Scan for the cell matching the given text and deliver its [X, Y] coordinate at center. 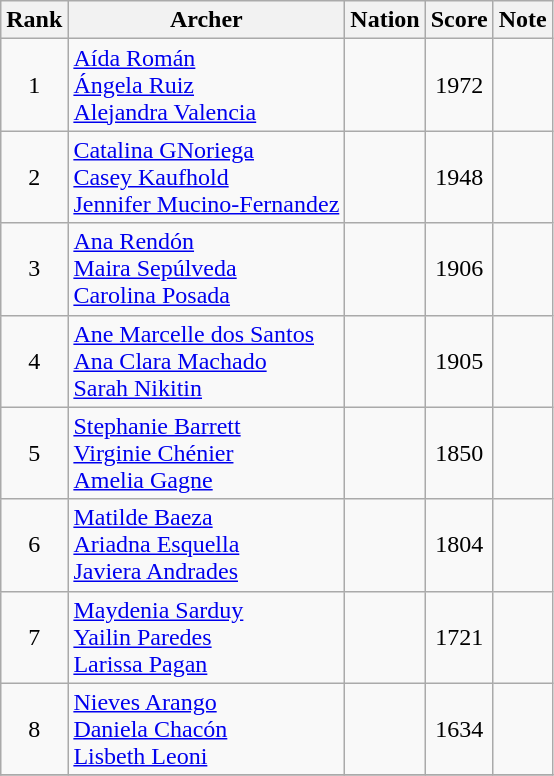
1850 [459, 453]
2 [34, 177]
Archer [206, 20]
1972 [459, 85]
1 [34, 85]
1906 [459, 269]
Stephanie BarrettVirginie ChénierAmelia Gagne [206, 453]
8 [34, 729]
Ane Marcelle dos SantosAna Clara MachadoSarah Nikitin [206, 361]
7 [34, 637]
5 [34, 453]
Note [522, 20]
1634 [459, 729]
Rank [34, 20]
1804 [459, 545]
4 [34, 361]
Nation [385, 20]
1905 [459, 361]
Catalina GNoriegaCasey KaufholdJennifer Mucino-Fernandez [206, 177]
1948 [459, 177]
3 [34, 269]
Score [459, 20]
Ana RendónMaira SepúlvedaCarolina Posada [206, 269]
1721 [459, 637]
Nieves ArangoDaniela ChacónLisbeth Leoni [206, 729]
Matilde BaezaAriadna EsquellaJaviera Andrades [206, 545]
6 [34, 545]
Aída RománÁngela RuizAlejandra Valencia [206, 85]
Maydenia SarduyYailin ParedesLarissa Pagan [206, 637]
